Scan for the cell matching the given text and deliver its [x, y] coordinate at center. 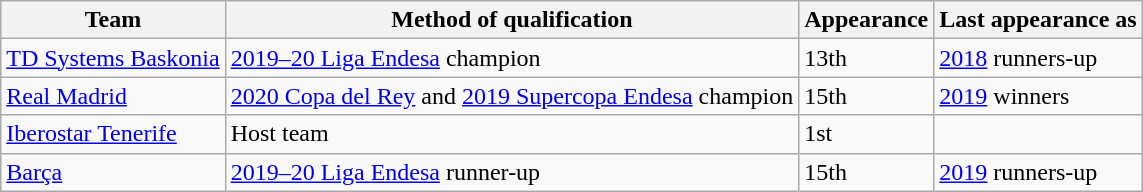
13th [866, 58]
Barça [113, 172]
Real Madrid [113, 96]
2020 Copa del Rey and 2019 Supercopa Endesa champion [512, 96]
2019–20 Liga Endesa runner-up [512, 172]
2019 winners [1038, 96]
2019 runners-up [1038, 172]
Team [113, 20]
2018 runners-up [1038, 58]
Appearance [866, 20]
TD Systems Baskonia [113, 58]
Iberostar Tenerife [113, 134]
2019–20 Liga Endesa champion [512, 58]
Method of qualification [512, 20]
1st [866, 134]
Last appearance as [1038, 20]
Host team [512, 134]
